Return [X, Y] of the center of cell containing provided text 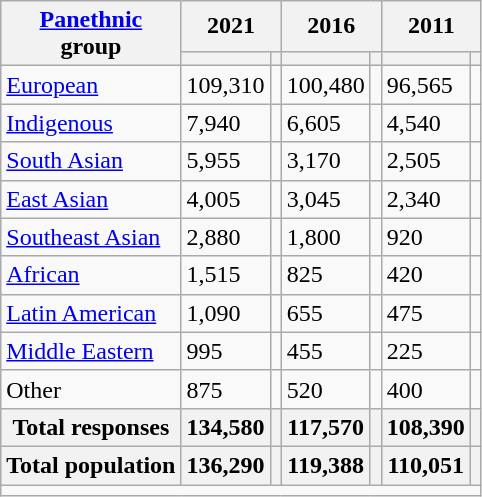
134,580 [226, 427]
South Asian [91, 161]
2,505 [426, 161]
655 [326, 313]
Total population [91, 465]
400 [426, 389]
7,940 [226, 123]
108,390 [426, 427]
1,515 [226, 275]
875 [226, 389]
Middle Eastern [91, 351]
European [91, 85]
920 [426, 237]
Total responses [91, 427]
825 [326, 275]
520 [326, 389]
3,045 [326, 199]
5,955 [226, 161]
6,605 [326, 123]
Indigenous [91, 123]
136,290 [226, 465]
3,170 [326, 161]
2,880 [226, 237]
2016 [331, 26]
2011 [431, 26]
455 [326, 351]
1,090 [226, 313]
2,340 [426, 199]
2021 [231, 26]
Other [91, 389]
100,480 [326, 85]
East Asian [91, 199]
1,800 [326, 237]
African [91, 275]
4,005 [226, 199]
117,570 [326, 427]
225 [426, 351]
119,388 [326, 465]
Panethnicgroup [91, 34]
4,540 [426, 123]
Latin American [91, 313]
475 [426, 313]
995 [226, 351]
420 [426, 275]
Southeast Asian [91, 237]
96,565 [426, 85]
109,310 [226, 85]
110,051 [426, 465]
